Detect which cell encompasses the target text, then output its (X, Y) center coordinate. 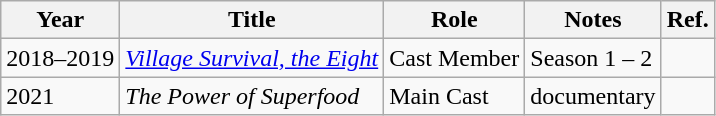
documentary (593, 96)
Title (252, 20)
Village Survival, the Eight (252, 58)
Year (60, 20)
Cast Member (454, 58)
2021 (60, 96)
The Power of Superfood (252, 96)
Main Cast (454, 96)
Ref. (688, 20)
Season 1 – 2 (593, 58)
2018–2019 (60, 58)
Role (454, 20)
Notes (593, 20)
